Determine the [x, y] coordinate at the center of the cell enclosing the given text.  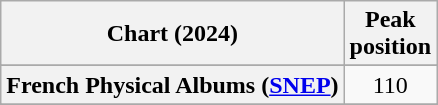
Chart (2024) [172, 34]
Peakposition [390, 34]
French Physical Albums (SNEP) [172, 85]
110 [390, 85]
